Capture the cell that displays the provided text and extract its [x, y] central coordinate. 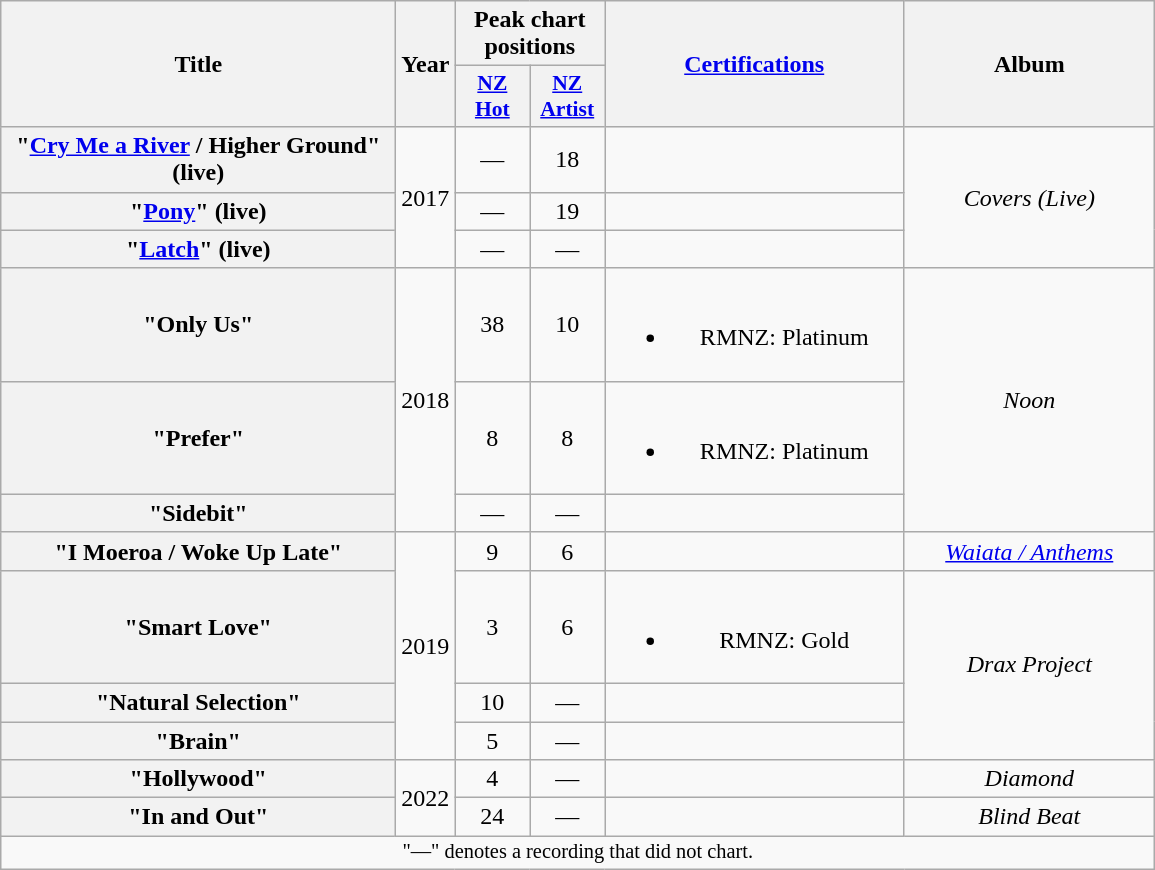
Noon [1030, 400]
2019 [426, 646]
9 [492, 551]
2018 [426, 400]
2022 [426, 798]
Title [198, 64]
"In and Out" [198, 817]
Certifications [754, 64]
Peak chart positions [530, 34]
"Cry Me a River / Higher Ground" (live) [198, 160]
"I Moeroa / Woke Up Late" [198, 551]
18 [568, 160]
"Latch" (live) [198, 249]
"Hollywood" [198, 779]
"Natural Selection" [198, 702]
Drax Project [1030, 664]
"Prefer" [198, 438]
Year [426, 64]
Diamond [1030, 779]
4 [492, 779]
38 [492, 324]
NZHot [492, 96]
Blind Beat [1030, 817]
2017 [426, 198]
5 [492, 741]
NZArtist [568, 96]
"Pony" (live) [198, 211]
Waiata / Anthems [1030, 551]
"—" denotes a recording that did not chart. [578, 853]
"Sidebit" [198, 513]
3 [492, 626]
Covers (Live) [1030, 198]
Album [1030, 64]
"Only Us" [198, 324]
"Brain" [198, 741]
RMNZ: Gold [754, 626]
19 [568, 211]
"Smart Love" [198, 626]
24 [492, 817]
